Capture the cell that displays the provided text and extract its (x, y) central coordinate. 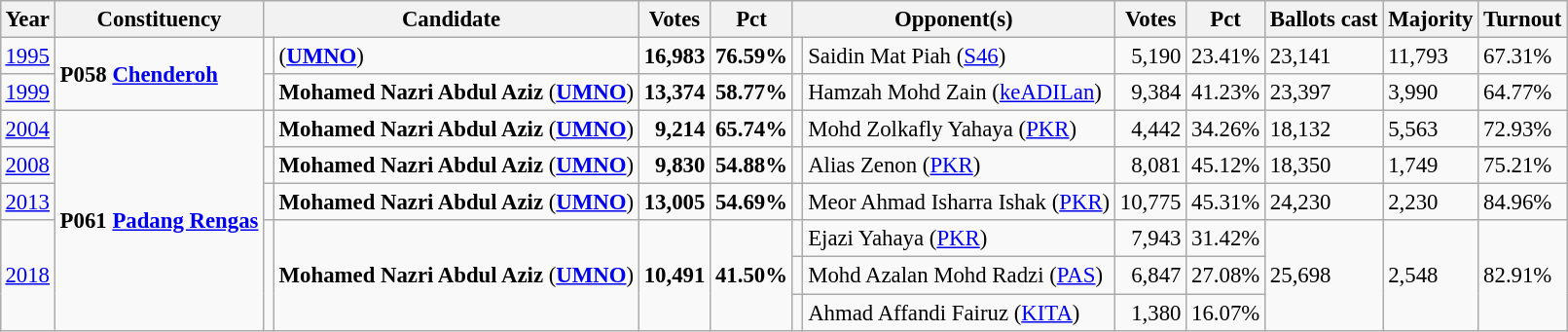
23.41% (1226, 55)
8,081 (1150, 166)
27.08% (1226, 276)
Ballots cast (1324, 19)
16,983 (674, 55)
1995 (27, 55)
24,230 (1324, 203)
P061 Padang Rengas (159, 221)
P058 Chenderoh (159, 74)
31.42% (1226, 239)
18,350 (1324, 166)
1,749 (1431, 166)
5,190 (1150, 55)
3,990 (1431, 92)
9,830 (674, 166)
2013 (27, 203)
10,491 (674, 275)
45.31% (1226, 203)
72.93% (1522, 129)
(UMNO) (456, 55)
41.50% (751, 275)
75.21% (1522, 166)
Meor Ahmad Isharra Ishak (PKR) (960, 203)
1999 (27, 92)
7,943 (1150, 239)
4,442 (1150, 129)
23,397 (1324, 92)
2,548 (1431, 275)
Turnout (1522, 19)
67.31% (1522, 55)
Opponent(s) (954, 19)
65.74% (751, 129)
23,141 (1324, 55)
54.69% (751, 203)
2018 (27, 275)
5,563 (1431, 129)
18,132 (1324, 129)
10,775 (1150, 203)
2,230 (1431, 203)
9,214 (674, 129)
41.23% (1226, 92)
34.26% (1226, 129)
Constituency (159, 19)
Mohd Azalan Mohd Radzi (PAS) (960, 276)
82.91% (1522, 275)
58.77% (751, 92)
16.07% (1226, 313)
84.96% (1522, 203)
Ahmad Affandi Fairuz (KITA) (960, 313)
64.77% (1522, 92)
Hamzah Mohd Zain (keADILan) (960, 92)
9,384 (1150, 92)
Majority (1431, 19)
2004 (27, 129)
76.59% (751, 55)
54.88% (751, 166)
Mohd Zolkafly Yahaya (PKR) (960, 129)
11,793 (1431, 55)
1,380 (1150, 313)
Candidate (452, 19)
Alias Zenon (PKR) (960, 166)
13,374 (674, 92)
25,698 (1324, 275)
Saidin Mat Piah (S46) (960, 55)
6,847 (1150, 276)
13,005 (674, 203)
2008 (27, 166)
45.12% (1226, 166)
Year (27, 19)
Ejazi Yahaya (PKR) (960, 239)
